Provide the (X, Y) coordinate of the cell's center where the given text is located.  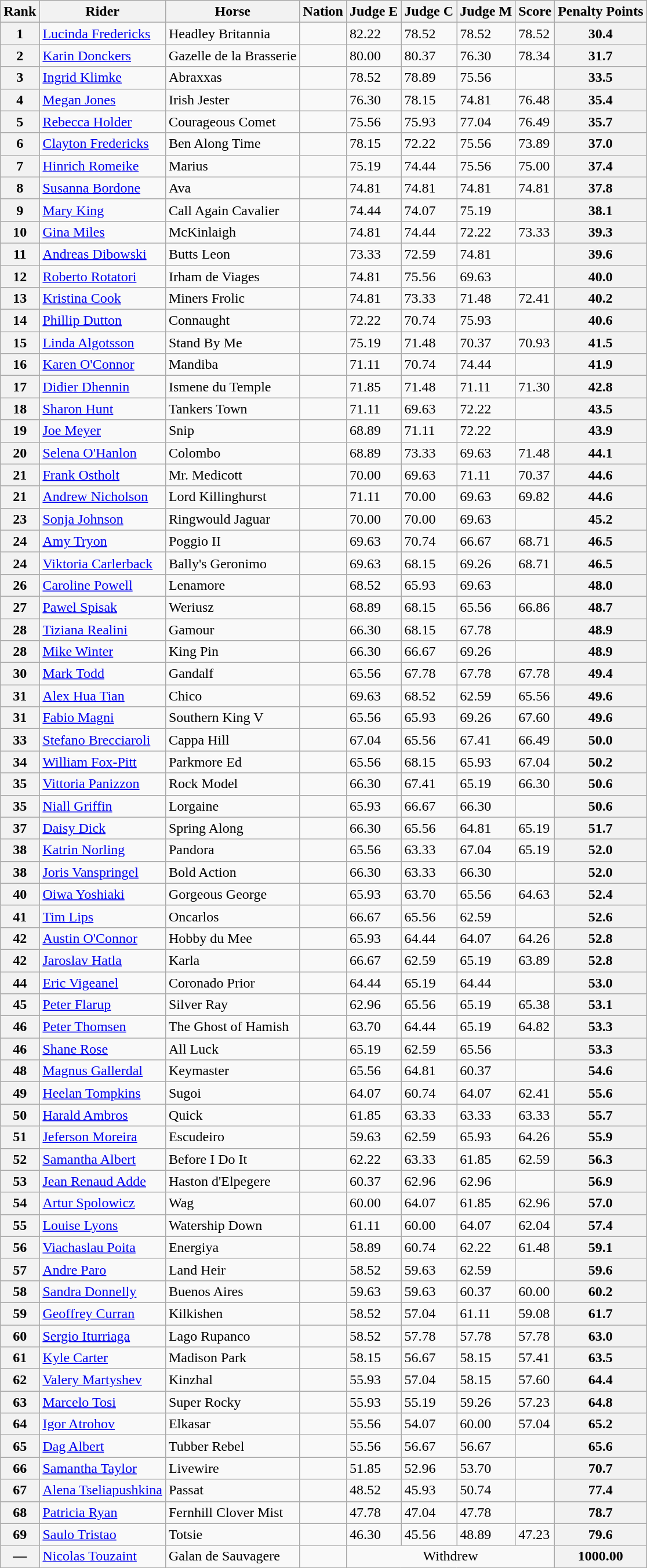
1000.00 (601, 1556)
66.86 (535, 607)
Pandora (232, 850)
Ava (232, 188)
80.00 (373, 56)
2 (20, 56)
Jeferson Moreira (103, 1137)
77.4 (601, 1490)
46.30 (373, 1534)
34 (20, 762)
57.41 (535, 1358)
44.1 (601, 453)
71.85 (373, 387)
Spring Along (232, 828)
19 (20, 431)
64 (20, 1424)
52.6 (601, 916)
Sugoi (232, 1093)
38.1 (601, 210)
William Fox-Pitt (103, 762)
78.34 (535, 56)
33.5 (601, 78)
Vittoria Panizzon (103, 784)
56 (20, 1247)
Snip (232, 431)
Caroline Powell (103, 585)
30 (20, 674)
Daisy Dick (103, 828)
10 (20, 232)
80.37 (429, 56)
Mary King (103, 210)
55 (20, 1225)
55.7 (601, 1115)
Frank Ostholt (103, 475)
Igor Atrohov (103, 1424)
Keymaster (232, 1071)
62 (20, 1380)
64.8 (601, 1402)
Land Heir (232, 1269)
48.7 (601, 607)
51.85 (373, 1468)
Lucinda Fredericks (103, 34)
Madison Park (232, 1358)
Clayton Fredericks (103, 144)
31.7 (601, 56)
78.7 (601, 1512)
66.49 (535, 740)
Judge M (486, 12)
16 (20, 365)
52.96 (429, 1468)
51 (20, 1137)
Tiziana Realini (103, 629)
Oncarlos (232, 916)
Bally's Geronimo (232, 563)
Geoffrey Curran (103, 1313)
Joe Meyer (103, 431)
67.60 (535, 718)
37.4 (601, 166)
Valery Martyshev (103, 1380)
Samantha Albert (103, 1159)
41 (20, 916)
Wag (232, 1203)
Phillip Dutton (103, 321)
75.00 (535, 166)
61.48 (535, 1247)
35.7 (601, 122)
13 (20, 299)
Rider (103, 12)
62.41 (535, 1093)
Alena Tseliapushkina (103, 1490)
50.2 (601, 762)
63.89 (535, 960)
53.70 (486, 1468)
64.4 (601, 1380)
Tubber Rebel (232, 1446)
Headley Britannia (232, 34)
Linda Algotsson (103, 343)
Louise Lyons (103, 1225)
Viktoria Carlerback (103, 563)
Coronado Prior (232, 983)
66 (20, 1468)
23 (20, 519)
Dag Albert (103, 1446)
62.04 (535, 1225)
Courageous Comet (232, 122)
61.7 (601, 1313)
45 (20, 1005)
Colombo (232, 453)
47.23 (535, 1534)
Jean Renaud Adde (103, 1181)
69.82 (535, 497)
77.04 (486, 122)
30.4 (601, 34)
37 (20, 828)
65.2 (601, 1424)
Judge C (429, 12)
Karla (232, 960)
55.19 (429, 1402)
61 (20, 1358)
Didier Dhennin (103, 387)
Gazelle de la Brasserie (232, 56)
48.0 (601, 585)
Mr. Medicott (232, 475)
Watership Down (232, 1225)
49.4 (601, 674)
70.93 (535, 343)
Gandalf (232, 674)
Score (535, 12)
Susanna Bordone (103, 188)
Irham de Viages (232, 277)
Silver Ray (232, 1005)
44 (20, 983)
52.4 (601, 894)
40.6 (601, 321)
Megan Jones (103, 100)
Saulo Tristao (103, 1534)
59.08 (535, 1313)
Ingrid Klimke (103, 78)
Andre Paro (103, 1269)
53.1 (601, 1005)
Austin O'Connor (103, 938)
The Ghost of Hamish (232, 1027)
Nation (323, 12)
5 (20, 122)
Mark Todd (103, 674)
74.07 (429, 210)
65.6 (601, 1446)
Rank (20, 12)
54.07 (429, 1424)
Kilkishen (232, 1313)
Totsie (232, 1534)
Ben Along Time (232, 144)
Ismene du Temple (232, 387)
20 (20, 453)
Roberto Rotatori (103, 277)
Kinzhal (232, 1380)
Hinrich Romeike (103, 166)
78.89 (429, 78)
14 (20, 321)
57.0 (601, 1203)
Stand By Me (232, 343)
76.49 (535, 122)
Pawel Spisak (103, 607)
Before I Do It (232, 1159)
42.8 (601, 387)
70.7 (601, 1468)
71.30 (535, 387)
15 (20, 343)
Ringwould Jaguar (232, 519)
Rebecca Holder (103, 122)
Mike Winter (103, 652)
King Pin (232, 652)
51.7 (601, 828)
33 (20, 740)
45.2 (601, 519)
Andreas Dibowski (103, 254)
— (20, 1556)
56.3 (601, 1159)
37.8 (601, 188)
60.2 (601, 1291)
57.60 (535, 1380)
76.48 (535, 100)
53.0 (601, 983)
Galan de Sauvagere (232, 1556)
58 (20, 1291)
Passat (232, 1490)
40 (20, 894)
Lenamore (232, 585)
Marius (232, 166)
Marcelo Tosi (103, 1402)
Livewire (232, 1468)
Super Rocky (232, 1402)
Poggio II (232, 541)
Penalty Points (601, 12)
Connaught (232, 321)
64.82 (535, 1027)
12 (20, 277)
64.63 (535, 894)
40.2 (601, 299)
59 (20, 1313)
63.0 (601, 1335)
54 (20, 1203)
56.9 (601, 1181)
Katrin Norling (103, 850)
Buenos Aires (232, 1291)
7 (20, 166)
52 (20, 1159)
Lago Rupanco (232, 1335)
43.5 (601, 409)
Rock Model (232, 784)
Fernhill Clover Mist (232, 1512)
27 (20, 607)
Sandra Donnelly (103, 1291)
60 (20, 1335)
65 (20, 1446)
Peter Thomsen (103, 1027)
Artur Spolowicz (103, 1203)
Call Again Cavalier (232, 210)
9 (20, 210)
Patricia Ryan (103, 1512)
Kyle Carter (103, 1358)
Energiya (232, 1247)
59.1 (601, 1247)
43.9 (601, 431)
Southern King V (232, 718)
Alex Hua Tian (103, 696)
11 (20, 254)
73.89 (535, 144)
Andrew Nicholson (103, 497)
48.52 (373, 1490)
4 (20, 100)
Sonja Johnson (103, 519)
50.74 (486, 1490)
26 (20, 585)
Karin Donckers (103, 56)
50 (20, 1115)
Harald Ambros (103, 1115)
Oiwa Yoshiaki (103, 894)
18 (20, 409)
53 (20, 1181)
Shane Rose (103, 1049)
47.04 (429, 1512)
Karen O'Connor (103, 365)
All Luck (232, 1049)
67 (20, 1490)
Magnus Gallerdal (103, 1071)
48.89 (486, 1534)
82.22 (373, 34)
55.6 (601, 1093)
Horse (232, 12)
Escudeiro (232, 1137)
54.6 (601, 1071)
35.4 (601, 100)
Samantha Taylor (103, 1468)
Sergio Iturriaga (103, 1335)
Tankers Town (232, 409)
Gamour (232, 629)
Judge E (373, 12)
Heelan Tompkins (103, 1093)
Kristina Cook (103, 299)
68 (20, 1512)
72.59 (429, 254)
55.9 (601, 1137)
63 (20, 1402)
Miners Frolic (232, 299)
Withdrew (450, 1556)
Viachaslau Poita (103, 1247)
6 (20, 144)
57.4 (601, 1225)
69 (20, 1534)
17 (20, 387)
Tim Lips (103, 916)
Abraxxas (232, 78)
Weriusz (232, 607)
58.89 (373, 1247)
Chico (232, 696)
41.9 (601, 365)
Selena O'Hanlon (103, 453)
Hobby du Mee (232, 938)
59.26 (486, 1402)
Irish Jester (232, 100)
39.3 (601, 232)
48 (20, 1071)
72.41 (535, 299)
49 (20, 1093)
Niall Griffin (103, 806)
63.5 (601, 1358)
Gina Miles (103, 232)
41.5 (601, 343)
Amy Tryon (103, 541)
Haston d'Elpegere (232, 1181)
1 (20, 34)
Jaroslav Hatla (103, 960)
Peter Flarup (103, 1005)
79.6 (601, 1534)
Gorgeous George (232, 894)
Joris Vanspringel (103, 872)
45.56 (429, 1534)
45.93 (429, 1490)
8 (20, 188)
37.0 (601, 144)
Nicolas Touzaint (103, 1556)
Sharon Hunt (103, 409)
65.38 (535, 1005)
39.6 (601, 254)
Eric Vigeanel (103, 983)
50.0 (601, 740)
Quick (232, 1115)
Elkasar (232, 1424)
McKinlaigh (232, 232)
57.23 (535, 1402)
Lorgaine (232, 806)
Lord Killinghurst (232, 497)
3 (20, 78)
Fabio Magni (103, 718)
Butts Leon (232, 254)
57 (20, 1269)
Bold Action (232, 872)
Parkmore Ed (232, 762)
59.6 (601, 1269)
40.0 (601, 277)
Stefano Brecciaroli (103, 740)
Mandiba (232, 365)
Cappa Hill (232, 740)
